Provide the [X, Y] coordinate of the cell's center where the given text is located.  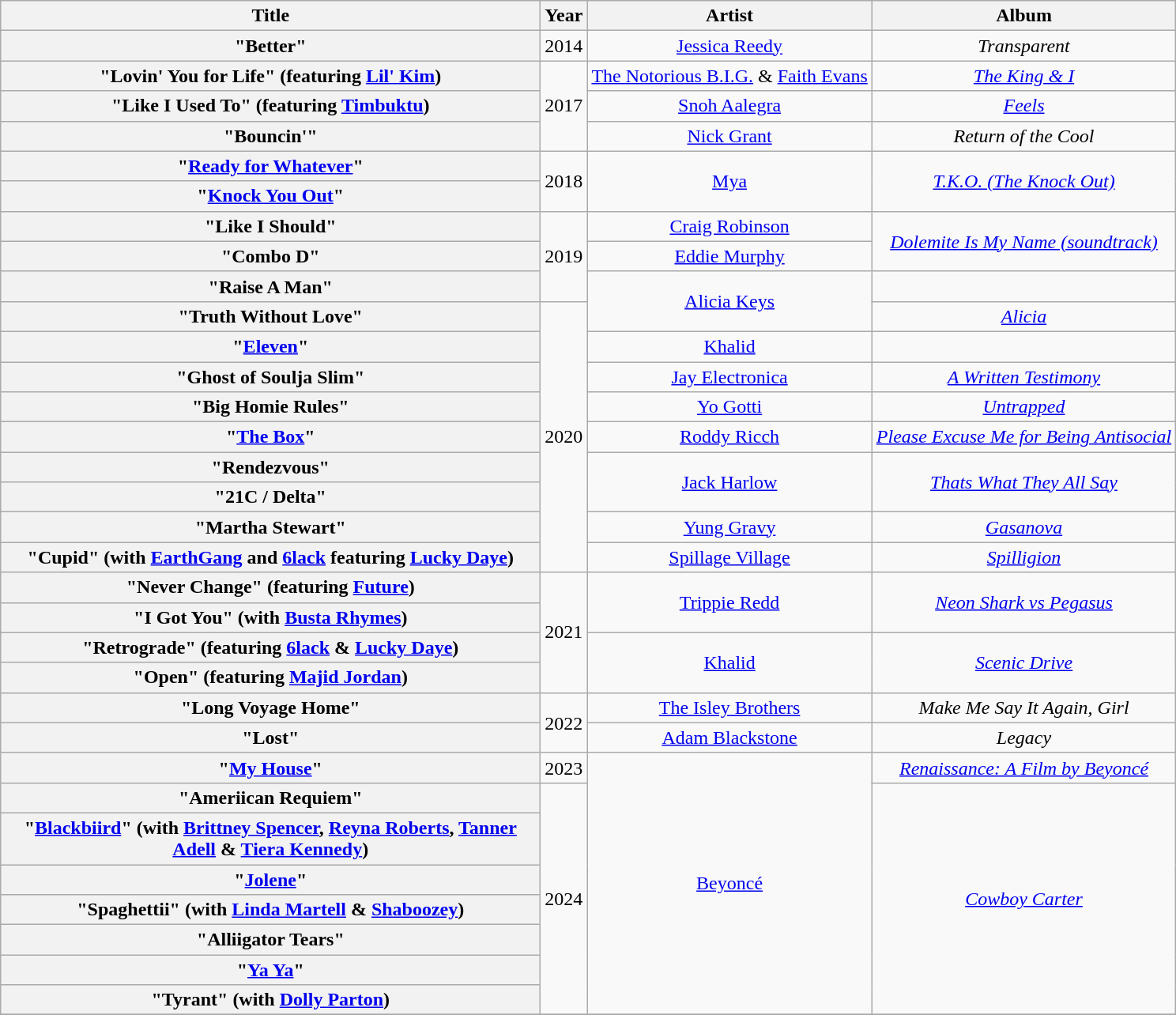
Album [1024, 16]
2023 [564, 768]
Yung Gravy [729, 527]
"Cupid" (with EarthGang and 6lack featuring Lucky Daye) [270, 557]
"Spaghettii" (with Linda Martell & Shaboozey) [270, 910]
"Truth Without Love" [270, 316]
Transparent [1024, 46]
"Ready for Whatever" [270, 166]
Snoh Aalegra [729, 106]
Renaissance: A Film by Beyoncé [1024, 768]
Scenic Drive [1024, 662]
"Big Homie Rules" [270, 407]
Title [270, 16]
"Lovin' You for Life" (featuring Lil' Kim) [270, 76]
"Ghost of Soulja Slim" [270, 377]
Nick Grant [729, 136]
2021 [564, 632]
Mya [729, 181]
"My House" [270, 768]
"Combo D" [270, 256]
Beyoncé [729, 884]
2017 [564, 106]
Alicia [1024, 316]
"The Box" [270, 437]
"21C / Delta" [270, 497]
2014 [564, 46]
Jay Electronica [729, 377]
"Raise A Man" [270, 286]
Roddy Ricch [729, 437]
Return of the Cool [1024, 136]
2024 [564, 898]
Eddie Murphy [729, 256]
Untrapped [1024, 407]
The King & I [1024, 76]
Spillage Village [729, 557]
"Open" (featuring Majid Jordan) [270, 677]
Legacy [1024, 738]
Yo Gotti [729, 407]
"Like I Should" [270, 226]
Jessica Reedy [729, 46]
Dolemite Is My Name (soundtrack) [1024, 241]
The Isley Brothers [729, 707]
Artist [729, 16]
T.K.O. (The Knock Out) [1024, 181]
"Bouncin'" [270, 136]
"Ameriican Requiem" [270, 798]
Adam Blackstone [729, 738]
2019 [564, 256]
"Retrograde" (featuring 6lack & Lucky Daye) [270, 647]
Thats What They All Say [1024, 482]
"Ya Ya" [270, 970]
"Never Change" (featuring Future) [270, 587]
"Jolene" [270, 880]
Alicia Keys [729, 301]
"Like I Used To" (featuring Timbuktu) [270, 106]
Trippie Redd [729, 602]
Jack Harlow [729, 482]
Spilligion [1024, 557]
Neon Shark vs Pegasus [1024, 602]
"Blackbiird" (with Brittney Spencer, Reyna Roberts, Tanner Adell & Tiera Kennedy) [270, 838]
"I Got You" (with Busta Rhymes) [270, 617]
"Tyrant" (with Dolly Parton) [270, 1000]
"Rendezvous" [270, 467]
Gasanova [1024, 527]
"Long Voyage Home" [270, 707]
"Lost" [270, 738]
Craig Robinson [729, 226]
2020 [564, 436]
2022 [564, 723]
Cowboy Carter [1024, 898]
A Written Testimony [1024, 377]
Make Me Say It Again, Girl [1024, 707]
"Eleven" [270, 346]
"Better" [270, 46]
"Knock You Out" [270, 196]
The Notorious B.I.G. & Faith Evans [729, 76]
Feels [1024, 106]
"Alliigator Tears" [270, 940]
Year [564, 16]
"Martha Stewart" [270, 527]
2018 [564, 181]
Please Excuse Me for Being Antisocial [1024, 437]
